From the cell containing the given text, extract its center point as (x, y) coordinate. 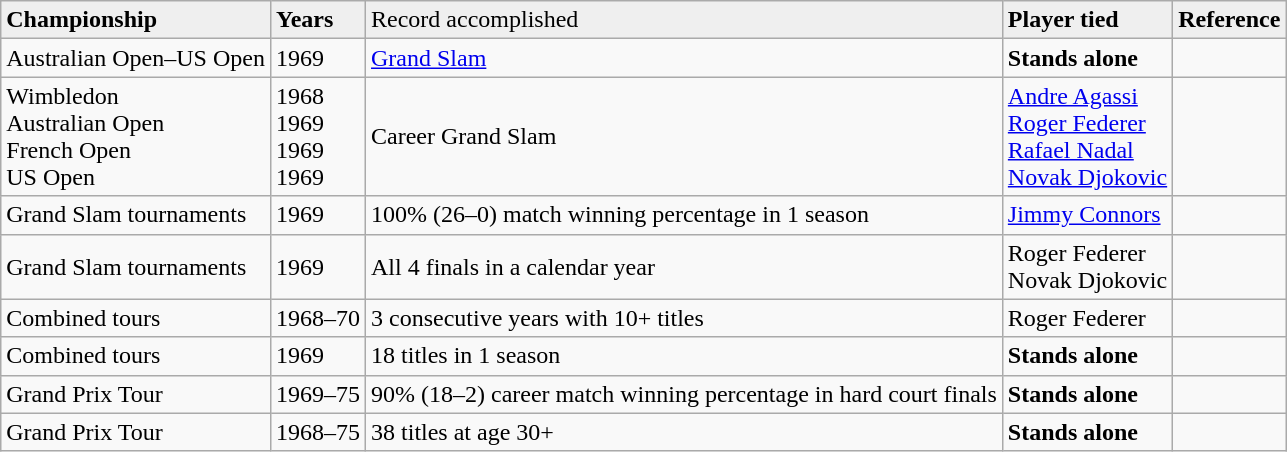
All 4 finals in a calendar year (684, 266)
38 titles at age 30+ (684, 432)
Reference (1230, 20)
1968–70 (318, 318)
Roger FedererNovak Djokovic (1087, 266)
Player tied (1087, 20)
Grand Slam (684, 58)
Years (318, 20)
Championship (136, 20)
1969–75 (318, 394)
90% (18–2) career match winning percentage in hard court finals (684, 394)
Record accomplished (684, 20)
Jimmy Connors (1087, 215)
3 consecutive years with 10+ titles (684, 318)
Andre AgassiRoger FedererRafael NadalNovak Djokovic (1087, 136)
100% (26–0) match winning percentage in 1 season (684, 215)
18 titles in 1 season (684, 356)
WimbledonAustralian OpenFrench OpenUS Open (136, 136)
1968–75 (318, 432)
1968196919691969 (318, 136)
Career Grand Slam (684, 136)
Roger Federer (1087, 318)
Australian Open–US Open (136, 58)
